Output the [X, Y] coordinate of the center of the cell containing the given text.  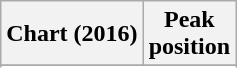
Peakposition [189, 34]
Chart (2016) [72, 34]
